Pinpoint the cell where the given text exists, returning its (x, y) midpoint coordinate. 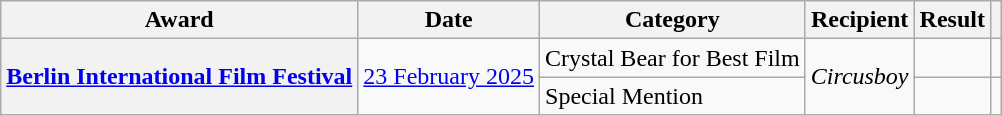
Special Mention (673, 96)
Result (952, 20)
23 February 2025 (449, 77)
Category (673, 20)
Recipient (860, 20)
Circusboy (860, 77)
Berlin International Film Festival (180, 77)
Award (180, 20)
Date (449, 20)
Crystal Bear for Best Film (673, 58)
